Detect which cell encompasses the target text, then output its (X, Y) center coordinate. 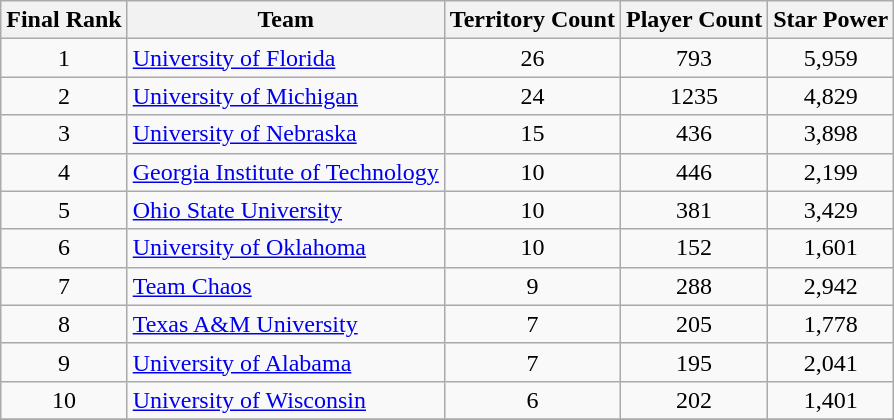
1,401 (831, 400)
University of Wisconsin (286, 400)
University of Alabama (286, 362)
436 (694, 134)
3 (64, 134)
Ohio State University (286, 210)
202 (694, 400)
3,898 (831, 134)
5,959 (831, 58)
2,199 (831, 172)
University of Oklahoma (286, 248)
University of Nebraska (286, 134)
793 (694, 58)
University of Michigan (286, 96)
4 (64, 172)
University of Florida (286, 58)
26 (532, 58)
195 (694, 362)
1,601 (831, 248)
Team (286, 20)
446 (694, 172)
1235 (694, 96)
Player Count (694, 20)
Territory Count (532, 20)
Georgia Institute of Technology (286, 172)
288 (694, 286)
381 (694, 210)
5 (64, 210)
Star Power (831, 20)
1,778 (831, 324)
24 (532, 96)
2,942 (831, 286)
152 (694, 248)
205 (694, 324)
2,041 (831, 362)
15 (532, 134)
2 (64, 96)
Final Rank (64, 20)
3,429 (831, 210)
8 (64, 324)
Texas A&M University (286, 324)
4,829 (831, 96)
Team Chaos (286, 286)
1 (64, 58)
